Scan for the cell matching the given text and deliver its [X, Y] coordinate at center. 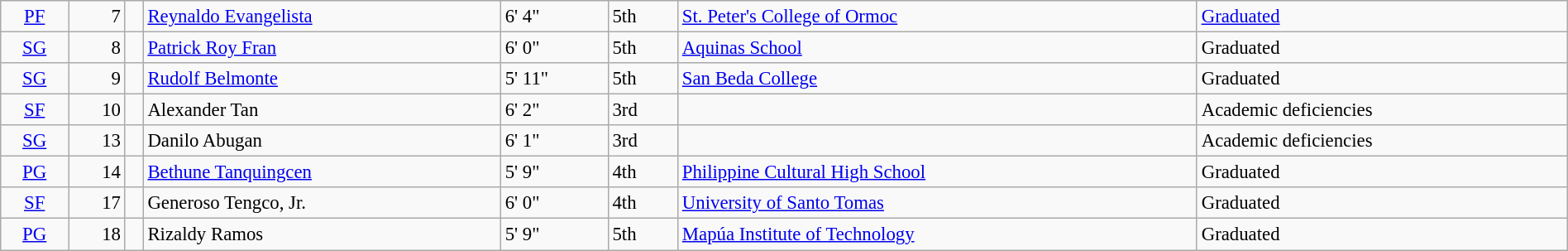
14 [98, 172]
6' 2" [554, 110]
17 [98, 203]
5' 11" [554, 79]
Mapúa Institute of Technology [938, 234]
St. Peter's College of Ormoc [938, 17]
Philippine Cultural High School [938, 172]
8 [98, 48]
9 [98, 79]
13 [98, 141]
University of Santo Tomas [938, 203]
Alexander Tan [322, 110]
Rudolf Belmonte [322, 79]
Danilo Abugan [322, 141]
PF [35, 17]
Bethune Tanquingcen [322, 172]
San Beda College [938, 79]
6' 4" [554, 17]
Generoso Tengco, Jr. [322, 203]
Patrick Roy Fran [322, 48]
Rizaldy Ramos [322, 234]
18 [98, 234]
Reynaldo Evangelista [322, 17]
7 [98, 17]
Aquinas School [938, 48]
6' 1" [554, 141]
10 [98, 110]
